Identify which cell holds the provided text, then report its [x, y] central coordinate. 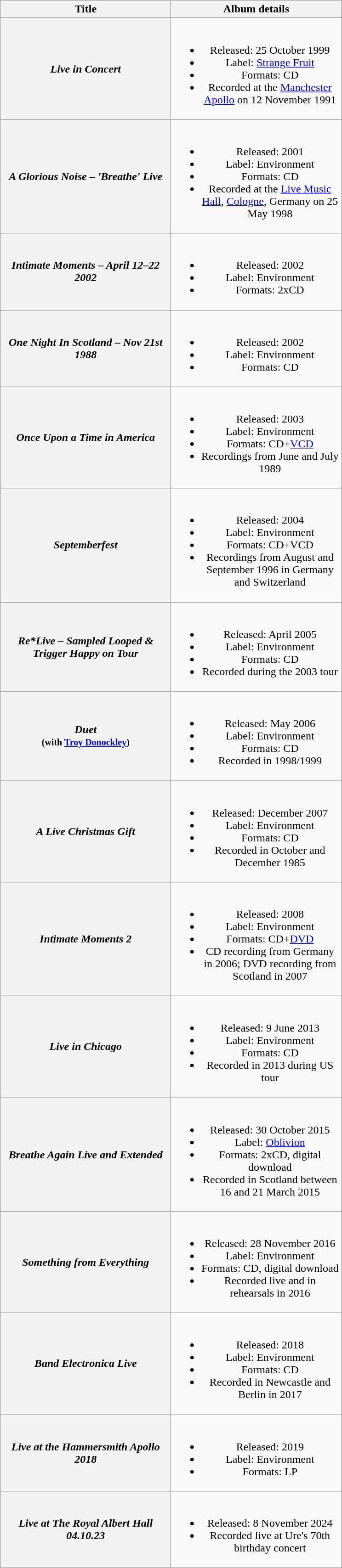
Duet(with Troy Donockley) [85, 736]
Released: May 2006Label: EnvironmentFormats: CDRecorded in 1998/1999 [256, 736]
Album details [256, 9]
Septemberfest [85, 545]
Breathe Again Live and Extended [85, 1155]
Released: 2004Label: EnvironmentFormats: CD+VCDRecordings from August and September 1996 in Germany and Switzerland [256, 545]
Title [85, 9]
Released: 2008Label: EnvironmentFormats: CD+DVDCD recording from Germany in 2006; DVD recording from Scotland in 2007 [256, 939]
Released: 2002Label: EnvironmentFormats: CD [256, 348]
Released: April 2005Label: EnvironmentFormats: CDRecorded during the 2003 tour [256, 647]
Released: 2018Label: EnvironmentFormats: CDRecorded in Newcastle and Berlin in 2017 [256, 1364]
Released: 28 November 2016Label: EnvironmentFormats: CD, digital downloadRecorded live and in rehearsals in 2016 [256, 1262]
Band Electronica Live [85, 1364]
Released: 8 November 2024Recorded live at Ure's 70th birthday concert [256, 1529]
Once Upon a Time in America [85, 437]
Re*Live – Sampled Looped & Trigger Happy on Tour [85, 647]
Intimate Moments 2 [85, 939]
A Glorious Noise – 'Breathe' Live [85, 176]
Live at The Royal Albert Hall 04.10.23 [85, 1529]
Released: 2003Label: EnvironmentFormats: CD+VCDRecordings from June and July 1989 [256, 437]
Something from Everything [85, 1262]
Live at the Hammersmith Apollo 2018 [85, 1453]
A Live Christmas Gift [85, 831]
Released: 9 June 2013Label: EnvironmentFormats: CDRecorded in 2013 during US tour [256, 1046]
Released: 2001Label: EnvironmentFormats: CDRecorded at the Live Music Hall, Cologne, Germany on 25 May 1998 [256, 176]
Released: 2019Label: EnvironmentFormats: LP [256, 1453]
Released: 30 October 2015Label: OblivionFormats: 2xCD, digital downloadRecorded in Scotland between 16 and 21 March 2015 [256, 1155]
Live in Chicago [85, 1046]
Released: 25 October 1999Label: Strange FruitFormats: CDRecorded at the Manchester Apollo on 12 November 1991 [256, 69]
Released: December 2007Label: EnvironmentFormats: CDRecorded in October and December 1985 [256, 831]
Intimate Moments – April 12–22 2002 [85, 272]
One Night In Scotland – Nov 21st 1988 [85, 348]
Released: 2002Label: EnvironmentFormats: 2xCD [256, 272]
Live in Concert [85, 69]
